Extract the [x, y] coordinate from the center of the cell holding the provided text.  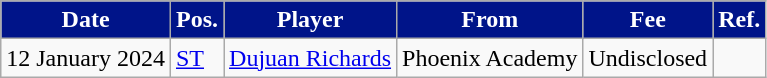
Phoenix Academy [490, 58]
ST [196, 58]
Dujuan Richards [310, 58]
12 January 2024 [86, 58]
Pos. [196, 20]
Date [86, 20]
Fee [648, 20]
Undisclosed [648, 58]
Player [310, 20]
From [490, 20]
Ref. [740, 20]
